Identify which cell holds the provided text, then report its (x, y) central coordinate. 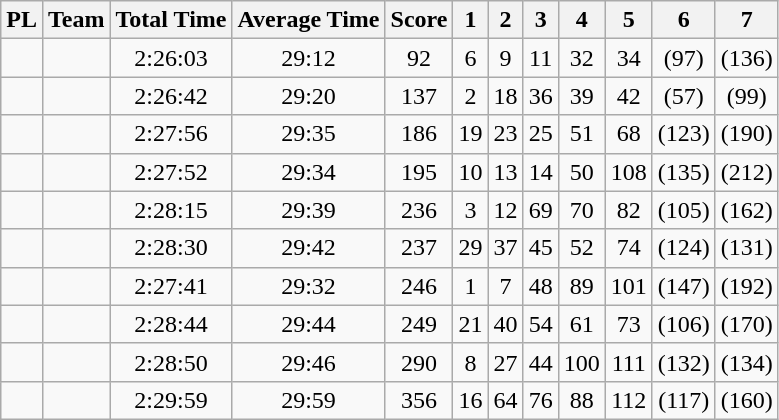
73 (628, 324)
(170) (746, 324)
29:44 (308, 324)
112 (628, 400)
64 (506, 400)
2:26:03 (171, 58)
(190) (746, 134)
2:28:44 (171, 324)
(105) (684, 210)
108 (628, 172)
29:35 (308, 134)
(132) (684, 362)
(123) (684, 134)
18 (506, 96)
(99) (746, 96)
(134) (746, 362)
100 (582, 362)
14 (540, 172)
(147) (684, 286)
70 (582, 210)
19 (470, 134)
10 (470, 172)
44 (540, 362)
(97) (684, 58)
37 (506, 248)
11 (540, 58)
45 (540, 248)
13 (506, 172)
(57) (684, 96)
2:27:41 (171, 286)
29:42 (308, 248)
4 (582, 20)
(212) (746, 172)
50 (582, 172)
76 (540, 400)
89 (582, 286)
54 (540, 324)
88 (582, 400)
111 (628, 362)
61 (582, 324)
12 (506, 210)
(162) (746, 210)
237 (419, 248)
8 (470, 362)
29:39 (308, 210)
68 (628, 134)
32 (582, 58)
2:26:42 (171, 96)
23 (506, 134)
29:46 (308, 362)
101 (628, 286)
16 (470, 400)
5 (628, 20)
(106) (684, 324)
9 (506, 58)
Team (76, 20)
42 (628, 96)
82 (628, 210)
(117) (684, 400)
290 (419, 362)
69 (540, 210)
(160) (746, 400)
74 (628, 248)
2:27:56 (171, 134)
(136) (746, 58)
356 (419, 400)
246 (419, 286)
236 (419, 210)
21 (470, 324)
(192) (746, 286)
51 (582, 134)
(135) (684, 172)
PL (22, 20)
2:27:52 (171, 172)
186 (419, 134)
195 (419, 172)
29:32 (308, 286)
25 (540, 134)
29:20 (308, 96)
2:29:59 (171, 400)
29:59 (308, 400)
48 (540, 286)
36 (540, 96)
29:34 (308, 172)
137 (419, 96)
29 (470, 248)
40 (506, 324)
39 (582, 96)
(131) (746, 248)
34 (628, 58)
Total Time (171, 20)
Score (419, 20)
Average Time (308, 20)
249 (419, 324)
2:28:15 (171, 210)
2:28:30 (171, 248)
92 (419, 58)
29:12 (308, 58)
(124) (684, 248)
2:28:50 (171, 362)
52 (582, 248)
27 (506, 362)
